Return [X, Y] of the center of cell containing provided text 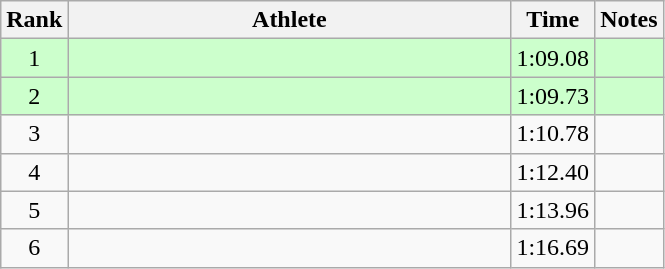
1:10.78 [553, 134]
Rank [34, 20]
1:13.96 [553, 210]
1:09.08 [553, 58]
1 [34, 58]
6 [34, 248]
1:16.69 [553, 248]
1:09.73 [553, 96]
4 [34, 172]
3 [34, 134]
Athlete [290, 20]
5 [34, 210]
Notes [629, 20]
1:12.40 [553, 172]
2 [34, 96]
Time [553, 20]
